Output the (X, Y) coordinate of the center of the cell containing the given text.  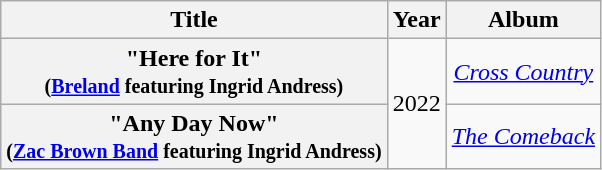
"Any Day Now"(Zac Brown Band featuring Ingrid Andress) (194, 136)
Year (416, 20)
Cross Country (523, 72)
Album (523, 20)
Title (194, 20)
2022 (416, 104)
The Comeback (523, 136)
"Here for It"(Breland featuring Ingrid Andress) (194, 72)
